Locate the cell with the specified text and output its (X, Y) center coordinate. 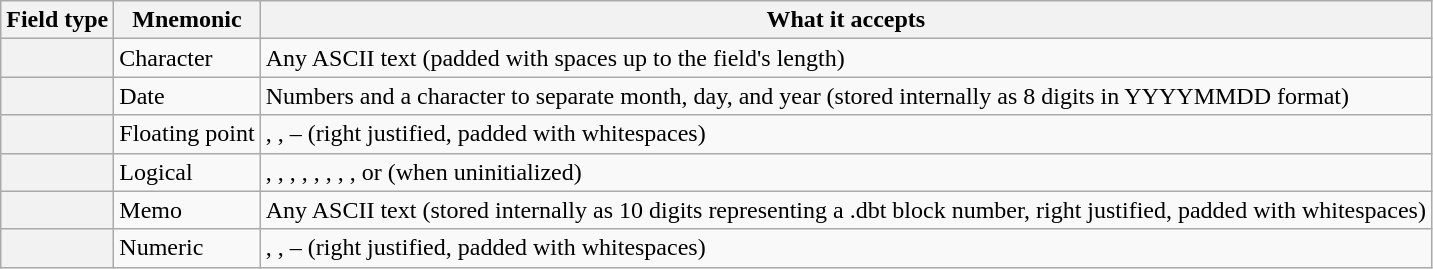
Floating point (187, 134)
Date (187, 96)
, , , , , , , , or (when uninitialized) (846, 172)
Any ASCII text (stored internally as 10 digits representing a .dbt block number, right justified, padded with whitespaces) (846, 210)
Numeric (187, 248)
Mnemonic (187, 20)
Numbers and a character to separate month, day, and year (stored internally as 8 digits in YYYYMMDD format) (846, 96)
Field type (58, 20)
Any ASCII text (padded with spaces up to the field's length) (846, 58)
What it accepts (846, 20)
Character (187, 58)
Memo (187, 210)
Logical (187, 172)
